For the text-containing cell, return its midpoint in [x, y] coordinate format. 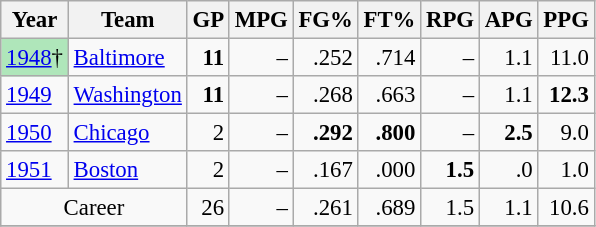
1.0 [566, 170]
9.0 [566, 133]
1951 [35, 170]
MPG [261, 20]
.800 [390, 133]
.167 [326, 170]
1949 [35, 95]
GP [208, 20]
11.0 [566, 58]
12.3 [566, 95]
.689 [390, 208]
.261 [326, 208]
Chicago [128, 133]
1948† [35, 58]
FT% [390, 20]
Washington [128, 95]
2.5 [508, 133]
APG [508, 20]
.663 [390, 95]
Year [35, 20]
.252 [326, 58]
26 [208, 208]
1950 [35, 133]
PPG [566, 20]
FG% [326, 20]
.268 [326, 95]
.0 [508, 170]
10.6 [566, 208]
.714 [390, 58]
RPG [450, 20]
.000 [390, 170]
Team [128, 20]
Baltimore [128, 58]
Career [94, 208]
.292 [326, 133]
Boston [128, 170]
